Determine the [x, y] coordinate at the center of the cell enclosing the given text.  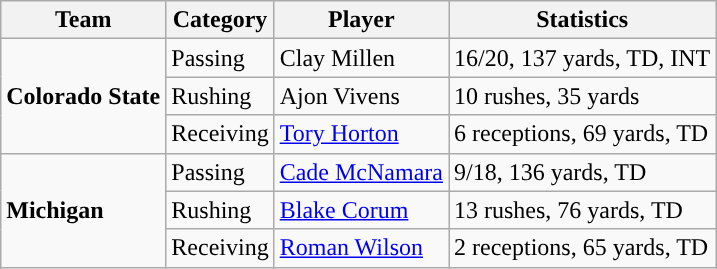
16/20, 137 yards, TD, INT [582, 58]
Blake Corum [361, 210]
Category [220, 20]
Michigan [84, 210]
9/18, 136 yards, TD [582, 172]
Colorado State [84, 96]
Tory Horton [361, 134]
10 rushes, 35 yards [582, 96]
Statistics [582, 20]
6 receptions, 69 yards, TD [582, 134]
Clay Millen [361, 58]
Ajon Vivens [361, 96]
Player [361, 20]
2 receptions, 65 yards, TD [582, 248]
Roman Wilson [361, 248]
13 rushes, 76 yards, TD [582, 210]
Team [84, 20]
Cade McNamara [361, 172]
